Return (X, Y) of the center of cell containing provided text 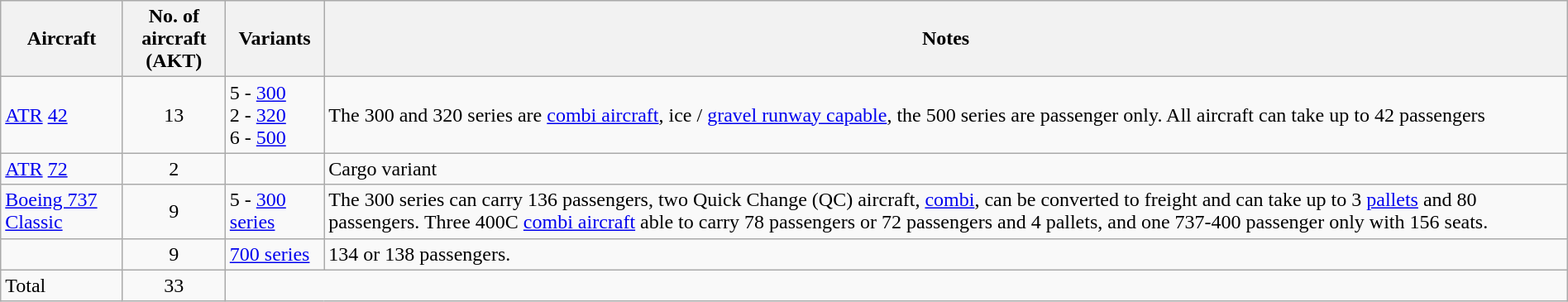
134 or 138 passengers. (946, 254)
Variants (275, 39)
5 - 3002 - 3206 - 500 (275, 115)
Cargo variant (946, 169)
ATR 72 (62, 169)
5 - 300 series (275, 212)
Notes (946, 39)
13 (174, 115)
Aircraft (62, 39)
ATR 42 (62, 115)
No. of aircraft(AKT) (174, 39)
The 300 and 320 series are combi aircraft, ice / gravel runway capable, the 500 series are passenger only. All aircraft can take up to 42 passengers (946, 115)
33 (174, 285)
700 series (275, 254)
2 (174, 169)
Total (62, 285)
Boeing 737 Classic (62, 212)
